Identify which cell holds the provided text, then report its (X, Y) central coordinate. 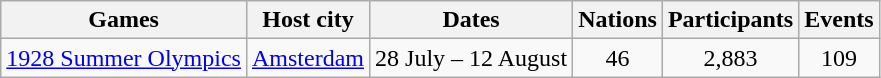
Host city (308, 20)
109 (839, 58)
1928 Summer Olympics (124, 58)
Amsterdam (308, 58)
Events (839, 20)
Dates (472, 20)
46 (618, 58)
Participants (730, 20)
Nations (618, 20)
28 July – 12 August (472, 58)
2,883 (730, 58)
Games (124, 20)
